Return [x, y] of the center of cell containing provided text 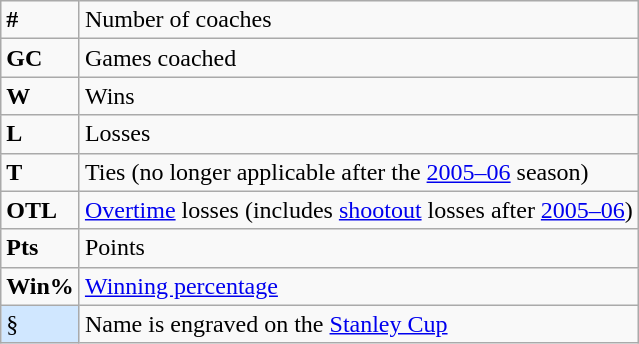
Name is engraved on the Stanley Cup [358, 324]
GC [40, 58]
Games coached [358, 58]
OTL [40, 210]
Number of coaches [358, 20]
W [40, 96]
Points [358, 248]
Pts [40, 248]
Wins [358, 96]
Ties (no longer applicable after the 2005–06 season) [358, 172]
Overtime losses (includes shootout losses after 2005–06) [358, 210]
Winning percentage [358, 286]
Losses [358, 134]
§ [40, 324]
# [40, 20]
Win% [40, 286]
T [40, 172]
L [40, 134]
